Extract the (x, y) coordinate from the center of the cell holding the provided text.  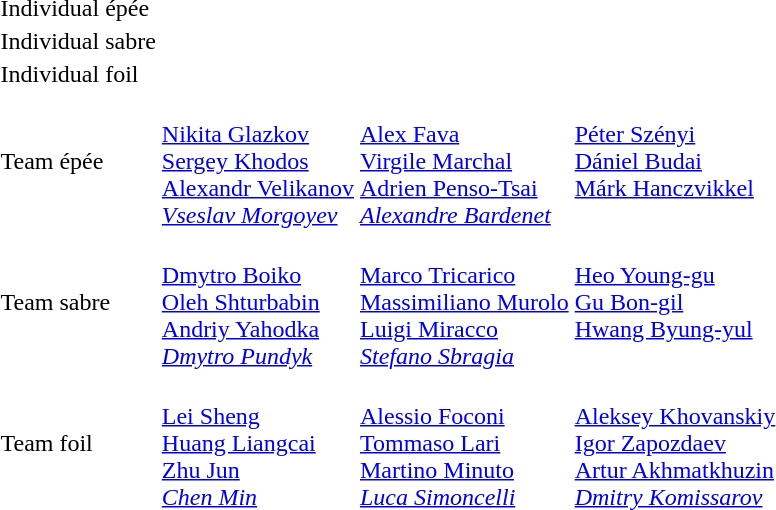
Marco Tricarico Massimiliano MuroloLuigi MiraccoStefano Sbragia (464, 302)
Alex Fava Virgile MarchalAdrien Penso-TsaiAlexandre Bardenet (464, 161)
Nikita Glazkov Sergey KhodosAlexandr VelikanovVseslav Morgoyev (258, 161)
Dmytro Boiko Oleh ShturbabinAndriy YahodkaDmytro Pundyk (258, 302)
